Determine the [x, y] coordinate at the center of the cell enclosing the given text.  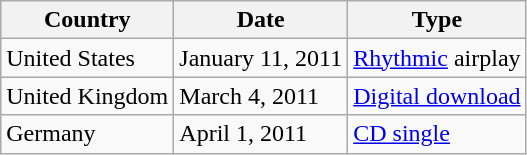
United States [88, 58]
United Kingdom [88, 96]
Country [88, 20]
Type [437, 20]
March 4, 2011 [261, 96]
CD single [437, 134]
Date [261, 20]
April 1, 2011 [261, 134]
January 11, 2011 [261, 58]
Rhythmic airplay [437, 58]
Germany [88, 134]
Digital download [437, 96]
